Determine the [x, y] coordinate at the center of the cell enclosing the given text.  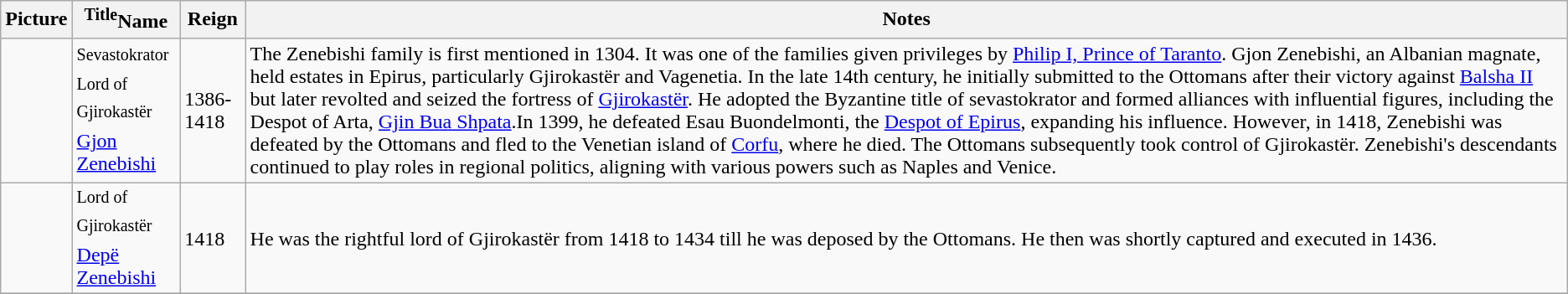
1418 [213, 238]
TitleName [126, 20]
Picture [37, 20]
Notes [906, 20]
Sevastokrator Lord of Gjirokastër Gjon Zenebishi [126, 111]
1386-1418 [213, 111]
He was the rightful lord of Gjirokastër from 1418 to 1434 till he was deposed by the Ottomans. He then was shortly captured and executed in 1436. [906, 238]
Reign [213, 20]
Lord of GjirokastërDepë Zenebishi [126, 238]
